From the cell containing the given text, extract its center point as (x, y) coordinate. 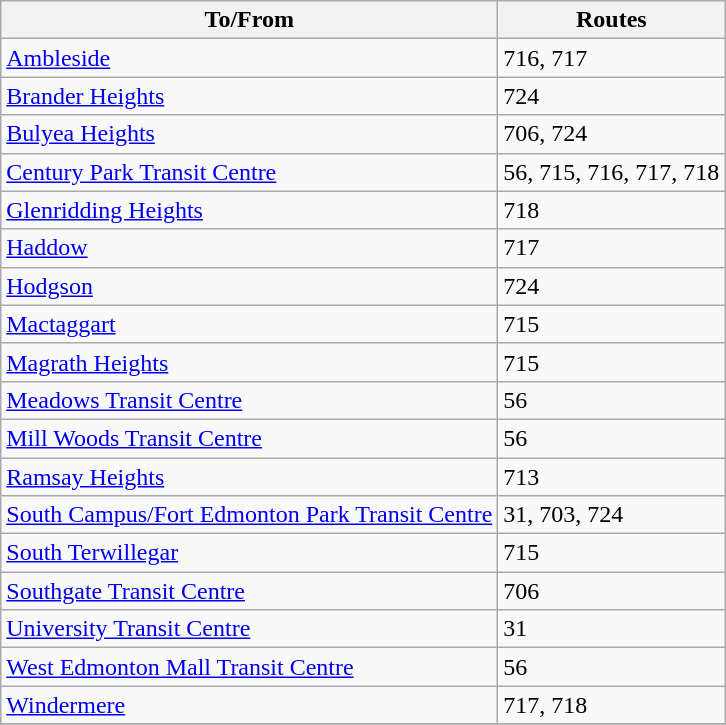
716, 717 (612, 58)
Magrath Heights (250, 362)
Windermere (250, 705)
706 (612, 591)
South Terwillegar (250, 553)
Ambleside (250, 58)
To/From (250, 20)
Glenridding Heights (250, 210)
717 (612, 248)
Bulyea Heights (250, 134)
Mill Woods Transit Centre (250, 438)
31 (612, 629)
Mactaggart (250, 324)
56, 715, 716, 717, 718 (612, 172)
West Edmonton Mall Transit Centre (250, 667)
Ramsay Heights (250, 477)
South Campus/Fort Edmonton Park Transit Centre (250, 515)
Southgate Transit Centre (250, 591)
713 (612, 477)
31, 703, 724 (612, 515)
Brander Heights (250, 96)
706, 724 (612, 134)
Hodgson (250, 286)
Century Park Transit Centre (250, 172)
718 (612, 210)
University Transit Centre (250, 629)
Haddow (250, 248)
Routes (612, 20)
Meadows Transit Centre (250, 400)
717, 718 (612, 705)
